Capture the cell that displays the provided text and extract its (X, Y) central coordinate. 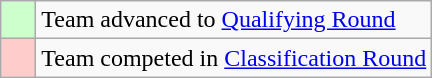
Team competed in Classification Round (234, 58)
Team advanced to Qualifying Round (234, 20)
